Extract the (x, y) coordinate from the center of the cell holding the provided text.  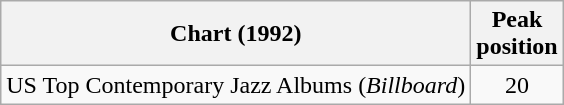
20 (517, 85)
US Top Contemporary Jazz Albums (Billboard) (236, 85)
Peakposition (517, 34)
Chart (1992) (236, 34)
